Capture the cell that displays the provided text and extract its [X, Y] central coordinate. 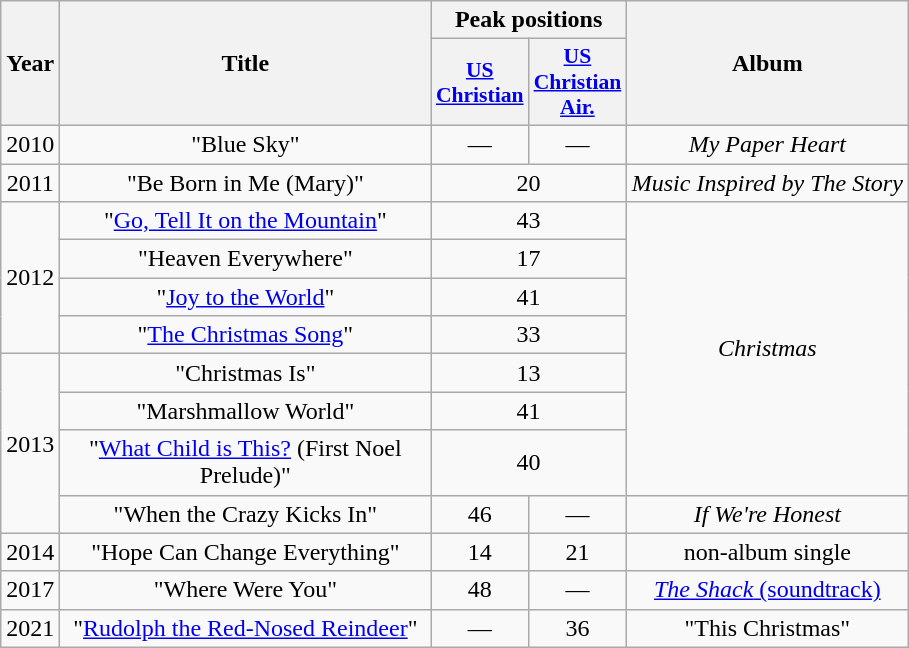
Music Inspired by The Story [767, 183]
"Rudolph the Red-Nosed Reindeer" [246, 628]
"Where Were You" [246, 590]
43 [528, 221]
US Christian [480, 82]
36 [578, 628]
If We're Honest [767, 514]
The Shack (soundtrack) [767, 590]
21 [578, 552]
Year [30, 64]
46 [480, 514]
Peak positions [528, 20]
2010 [30, 144]
My Paper Heart [767, 144]
Album [767, 64]
"The Christmas Song" [246, 335]
14 [480, 552]
non-album single [767, 552]
48 [480, 590]
"Blue Sky" [246, 144]
"What Child is This? (First Noel Prelude)" [246, 462]
Title [246, 64]
33 [528, 335]
"Go, Tell It on the Mountain" [246, 221]
"Marshmallow World" [246, 411]
"Christmas Is" [246, 373]
13 [528, 373]
2017 [30, 590]
"Heaven Everywhere" [246, 259]
2012 [30, 278]
"Hope Can Change Everything" [246, 552]
2011 [30, 183]
"Be Born in Me (Mary)" [246, 183]
17 [528, 259]
Christmas [767, 348]
2021 [30, 628]
2014 [30, 552]
2013 [30, 444]
"This Christmas" [767, 628]
"When the Crazy Kicks In" [246, 514]
20 [528, 183]
40 [528, 462]
"Joy to the World" [246, 297]
USChristianAir. [578, 82]
